Provide the (X, Y) coordinate of the cell's center where the given text is located.  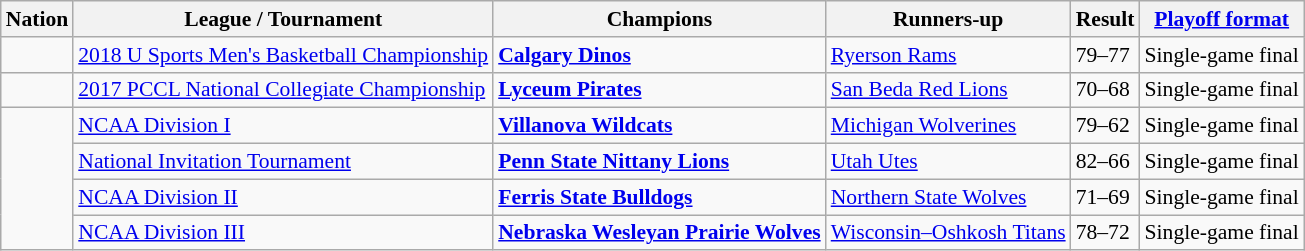
Nebraska Wesleyan Prairie Wolves (660, 233)
Penn State Nittany Lions (660, 162)
2017 PCCL National Collegiate Championship (283, 90)
78–72 (1106, 233)
Ryerson Rams (948, 55)
Calgary Dinos (660, 55)
Playoff format (1222, 19)
Utah Utes (948, 162)
71–69 (1106, 197)
League / Tournament (283, 19)
NCAA Division II (283, 197)
NCAA Division I (283, 126)
National Invitation Tournament (283, 162)
82–66 (1106, 162)
70–68 (1106, 90)
Lyceum Pirates (660, 90)
Nation (37, 19)
Runners-up (948, 19)
San Beda Red Lions (948, 90)
Northern State Wolves (948, 197)
79–77 (1106, 55)
2018 U Sports Men's Basketball Championship (283, 55)
79–62 (1106, 126)
Wisconsin–Oshkosh Titans (948, 233)
Villanova Wildcats (660, 126)
NCAA Division III (283, 233)
Michigan Wolverines (948, 126)
Champions (660, 19)
Ferris State Bulldogs (660, 197)
Result (1106, 19)
